For the text-containing cell, return its midpoint in [X, Y] coordinate format. 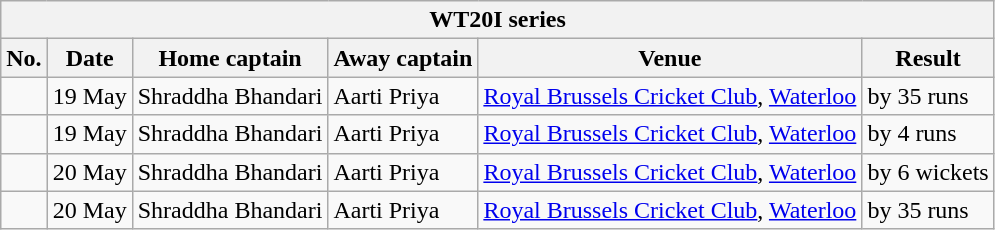
Venue [670, 58]
by 4 runs [928, 134]
Away captain [403, 58]
Result [928, 58]
by 6 wickets [928, 172]
Date [90, 58]
Home captain [230, 58]
WT20I series [498, 20]
No. [24, 58]
